Locate the cell with the specified text and output its [X, Y] center coordinate. 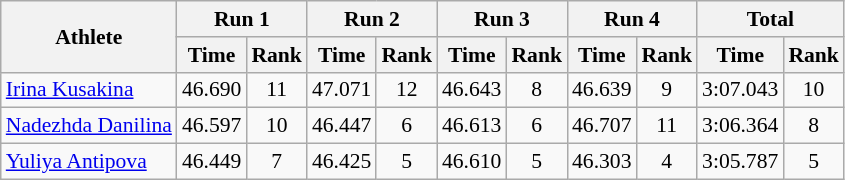
46.639 [602, 90]
3:07.043 [740, 90]
46.597 [212, 126]
3:05.787 [740, 162]
46.690 [212, 90]
46.610 [472, 162]
3:06.364 [740, 126]
Run 1 [242, 19]
46.303 [602, 162]
46.613 [472, 126]
12 [406, 90]
46.449 [212, 162]
9 [666, 90]
Total [770, 19]
Run 4 [632, 19]
4 [666, 162]
46.425 [342, 162]
7 [276, 162]
Nadezhda Danilina [89, 126]
Yuliya Antipova [89, 162]
46.707 [602, 126]
46.643 [472, 90]
Run 2 [372, 19]
47.071 [342, 90]
Run 3 [502, 19]
Athlete [89, 36]
Irina Kusakina [89, 90]
46.447 [342, 126]
